Identify which cell holds the provided text, then report its [X, Y] central coordinate. 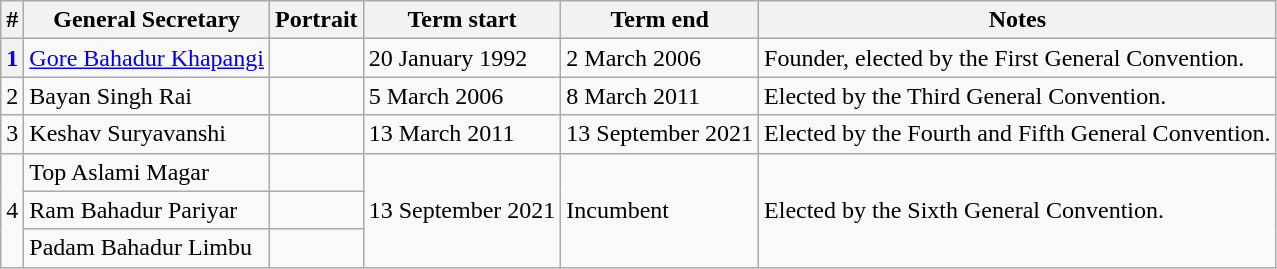
3 [12, 134]
Incumbent [660, 210]
Term end [660, 20]
Padam Bahadur Limbu [147, 248]
Gore Bahadur Khapangi [147, 58]
Elected by the Third General Convention. [1018, 96]
General Secretary [147, 20]
Top Aslami Magar [147, 172]
20 January 1992 [462, 58]
1 [12, 58]
4 [12, 210]
8 March 2011 [660, 96]
Notes [1018, 20]
# [12, 20]
Ram Bahadur Pariyar [147, 210]
Elected by the Fourth and Fifth General Convention. [1018, 134]
Elected by the Sixth General Convention. [1018, 210]
Portrait [316, 20]
Bayan Singh Rai [147, 96]
Keshav Suryavanshi [147, 134]
Founder, elected by the First General Convention. [1018, 58]
5 March 2006 [462, 96]
13 March 2011 [462, 134]
2 [12, 96]
Term start [462, 20]
2 March 2006 [660, 58]
